Search for the cell housing the specified text and yield its (x, y) center coordinate. 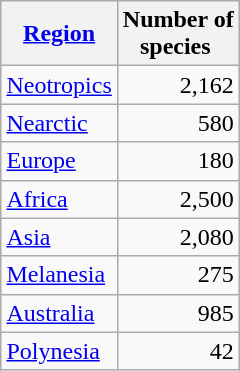
2,162 (178, 85)
Australia (59, 313)
275 (178, 275)
Neotropics (59, 85)
180 (178, 161)
Number ofspecies (178, 34)
2,500 (178, 199)
580 (178, 123)
Melanesia (59, 275)
Nearctic (59, 123)
Asia (59, 237)
Region (59, 34)
2,080 (178, 237)
Africa (59, 199)
985 (178, 313)
42 (178, 351)
Polynesia (59, 351)
Europe (59, 161)
